Return the (x, y) coordinate for the center point of the cell that contains the specified text.  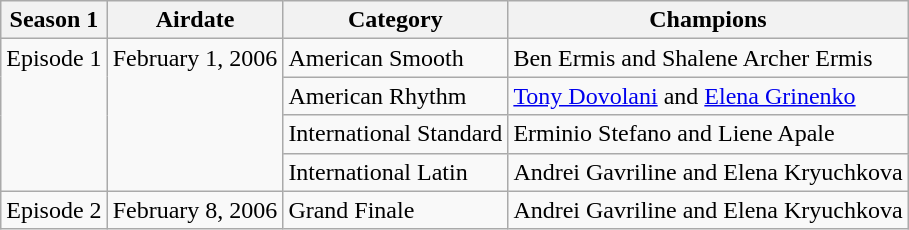
Airdate (195, 20)
Season 1 (54, 20)
February 8, 2006 (195, 210)
Erminio Stefano and Liene Apale (708, 134)
International Standard (396, 134)
Ben Ermis and Shalene Archer Ermis (708, 58)
Tony Dovolani and Elena Grinenko (708, 96)
Grand Finale (396, 210)
Champions (708, 20)
Episode 1 (54, 115)
International Latin (396, 172)
Episode 2 (54, 210)
American Smooth (396, 58)
Category (396, 20)
American Rhythm (396, 96)
February 1, 2006 (195, 115)
